Scan for the cell matching the given text and deliver its [X, Y] coordinate at center. 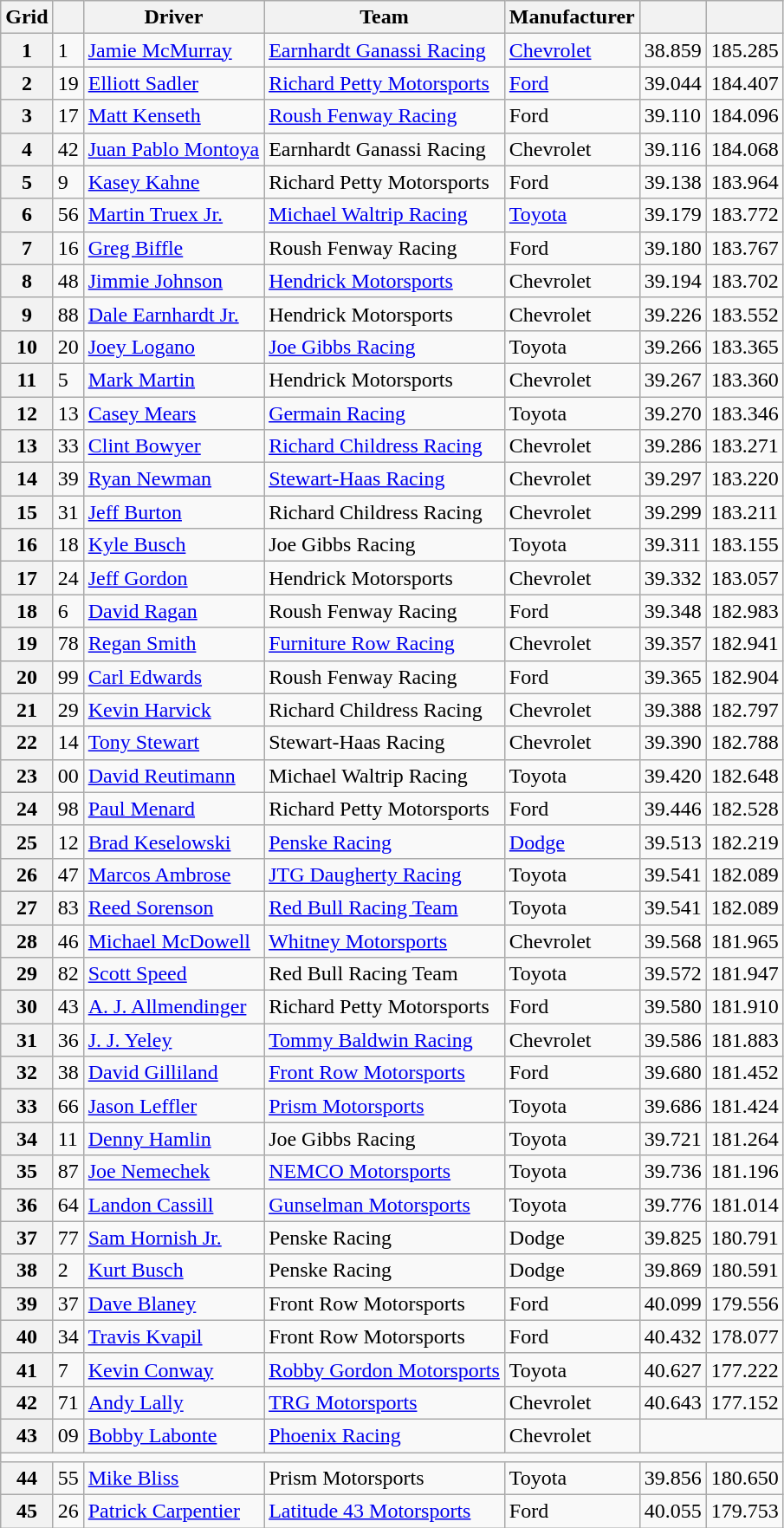
40.055 [672, 1512]
39.299 [672, 512]
35 [27, 1172]
Jason Leffler [173, 1106]
179.556 [745, 1304]
182.941 [745, 644]
39.390 [672, 743]
Grid [27, 17]
Gunselman Motorsports [385, 1205]
Paul Menard [173, 809]
40.432 [672, 1336]
184.407 [745, 83]
Kevin Conway [173, 1369]
8 [27, 281]
A. J. Allmendinger [173, 1007]
Jeff Burton [173, 512]
39.869 [672, 1271]
40 [27, 1336]
40.643 [672, 1402]
83 [68, 907]
64 [68, 1205]
39.270 [672, 413]
82 [68, 974]
Kasey Kahne [173, 182]
28 [27, 940]
71 [68, 1402]
39.179 [672, 215]
David Ragan [173, 611]
39.348 [672, 611]
179.753 [745, 1512]
09 [68, 1435]
39.194 [672, 281]
39.180 [672, 248]
39.736 [672, 1172]
178.077 [745, 1336]
39.680 [672, 1073]
10 [27, 347]
183.360 [745, 380]
182.983 [745, 611]
39.311 [672, 545]
3 [27, 116]
39.388 [672, 710]
183.365 [745, 347]
Whitney Motorsports [385, 940]
177.222 [745, 1369]
Manufacturer [572, 17]
183.772 [745, 215]
39.138 [672, 182]
Driver [173, 17]
25 [27, 842]
184.068 [745, 149]
48 [68, 281]
47 [68, 875]
39.446 [672, 809]
183.702 [745, 281]
Joey Logano [173, 347]
32 [27, 1073]
Casey Mears [173, 413]
Tony Stewart [173, 743]
44 [27, 1479]
39.776 [672, 1205]
181.264 [745, 1139]
Matt Kenseth [173, 116]
38.859 [672, 50]
181.965 [745, 940]
39.267 [672, 380]
David Reutimann [173, 776]
183.346 [745, 413]
39.568 [672, 940]
39.580 [672, 1007]
Jamie McMurray [173, 50]
41 [27, 1369]
Ryan Newman [173, 479]
J. J. Yeley [173, 1040]
181.424 [745, 1106]
Bobby Labonte [173, 1435]
177.152 [745, 1402]
55 [68, 1479]
TRG Motorsports [385, 1402]
22 [27, 743]
Greg Biffle [173, 248]
39.856 [672, 1479]
David Gilliland [173, 1073]
Team [385, 17]
39.586 [672, 1040]
23 [27, 776]
Germain Racing [385, 413]
78 [68, 644]
183.767 [745, 248]
Furniture Row Racing [385, 644]
46 [68, 940]
Kyle Busch [173, 545]
Brad Keselowski [173, 842]
185.285 [745, 50]
Travis Kvapil [173, 1336]
40.627 [672, 1369]
Dave Blaney [173, 1304]
39.226 [672, 314]
88 [68, 314]
182.788 [745, 743]
181.910 [745, 1007]
184.096 [745, 116]
39.686 [672, 1106]
Martin Truex Jr. [173, 215]
182.904 [745, 677]
39.286 [672, 446]
Clint Bowyer [173, 446]
Scott Speed [173, 974]
Elliott Sadler [173, 83]
00 [68, 776]
39.825 [672, 1238]
87 [68, 1172]
182.219 [745, 842]
180.650 [745, 1479]
NEMCO Motorsports [385, 1172]
Dale Earnhardt Jr. [173, 314]
Regan Smith [173, 644]
Mark Martin [173, 380]
Andy Lally [173, 1402]
Patrick Carpentier [173, 1512]
66 [68, 1106]
Mike Bliss [173, 1479]
181.452 [745, 1073]
Carl Edwards [173, 677]
4 [27, 149]
183.057 [745, 578]
27 [27, 907]
39.332 [672, 578]
39.110 [672, 116]
Tommy Baldwin Racing [385, 1040]
183.220 [745, 479]
Phoenix Racing [385, 1435]
39.420 [672, 776]
Joe Nemechek [173, 1172]
39.266 [672, 347]
182.797 [745, 710]
Kevin Harvick [173, 710]
181.883 [745, 1040]
183.155 [745, 545]
39.297 [672, 479]
15 [27, 512]
Latitude 43 Motorsports [385, 1512]
39.044 [672, 83]
180.591 [745, 1271]
Denny Hamlin [173, 1139]
Robby Gordon Motorsports [385, 1369]
40.099 [672, 1304]
99 [68, 677]
JTG Daugherty Racing [385, 875]
183.271 [745, 446]
39.572 [672, 974]
39.365 [672, 677]
183.552 [745, 314]
30 [27, 1007]
Jeff Gordon [173, 578]
Kurt Busch [173, 1271]
182.528 [745, 809]
39.721 [672, 1139]
183.964 [745, 182]
56 [68, 215]
Reed Sorenson [173, 907]
45 [27, 1512]
181.196 [745, 1172]
39.116 [672, 149]
77 [68, 1238]
181.947 [745, 974]
Marcos Ambrose [173, 875]
39.357 [672, 644]
183.211 [745, 512]
Michael McDowell [173, 940]
Landon Cassill [173, 1205]
181.014 [745, 1205]
21 [27, 710]
98 [68, 809]
Juan Pablo Montoya [173, 149]
Sam Hornish Jr. [173, 1238]
39.513 [672, 842]
Jimmie Johnson [173, 281]
180.791 [745, 1238]
182.648 [745, 776]
